Scan for the cell matching the given text and deliver its [x, y] coordinate at center. 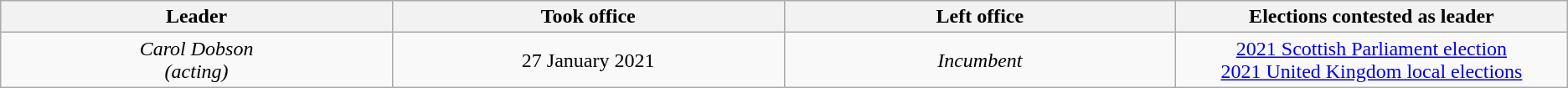
2021 Scottish Parliament election2021 United Kingdom local elections [1372, 60]
27 January 2021 [588, 60]
Elections contested as leader [1372, 17]
Took office [588, 17]
Leader [197, 17]
Incumbent [980, 60]
Carol Dobson(acting) [197, 60]
Left office [980, 17]
